Extract the (X, Y) coordinate from the center of the cell holding the provided text.  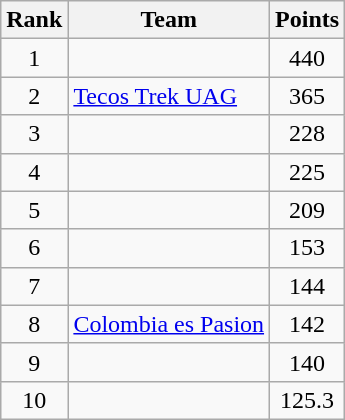
1 (34, 58)
228 (308, 134)
440 (308, 58)
209 (308, 210)
8 (34, 324)
140 (308, 362)
5 (34, 210)
2 (34, 96)
365 (308, 96)
6 (34, 248)
Colombia es Pasion (169, 324)
7 (34, 286)
3 (34, 134)
144 (308, 286)
142 (308, 324)
153 (308, 248)
Team (169, 20)
Points (308, 20)
125.3 (308, 400)
Tecos Trek UAG (169, 96)
Rank (34, 20)
9 (34, 362)
225 (308, 172)
4 (34, 172)
10 (34, 400)
